Provide the (X, Y) coordinate of the cell's center where the given text is located.  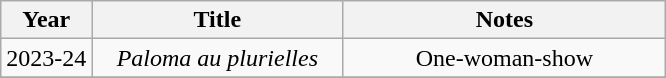
Notes (504, 20)
Year (46, 20)
2023-24 (46, 58)
One-woman-show (504, 58)
Title (218, 20)
Paloma au plurielles (218, 58)
